Locate the cell with the specified text and output its (X, Y) center coordinate. 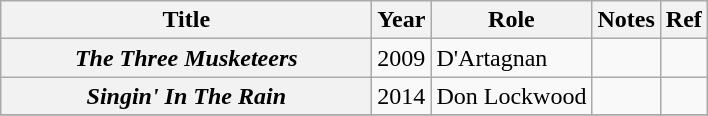
Don Lockwood (512, 96)
Year (402, 20)
Title (186, 20)
2014 (402, 96)
Role (512, 20)
Singin' In The Rain (186, 96)
2009 (402, 58)
Ref (684, 20)
D'Artagnan (512, 58)
Notes (626, 20)
The Three Musketeers (186, 58)
